Search for the cell housing the specified text and yield its (x, y) center coordinate. 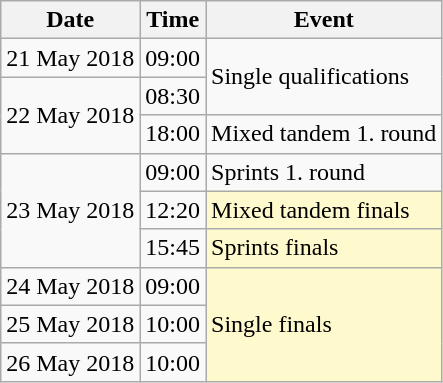
22 May 2018 (70, 115)
26 May 2018 (70, 362)
18:00 (173, 134)
Mixed tandem finals (324, 210)
Sprints finals (324, 248)
23 May 2018 (70, 210)
Single qualifications (324, 77)
Single finals (324, 324)
08:30 (173, 96)
Date (70, 20)
21 May 2018 (70, 58)
25 May 2018 (70, 324)
Mixed tandem 1. round (324, 134)
Event (324, 20)
Sprints 1. round (324, 172)
Time (173, 20)
15:45 (173, 248)
12:20 (173, 210)
24 May 2018 (70, 286)
